From the cell containing the given text, extract its center point as (X, Y) coordinate. 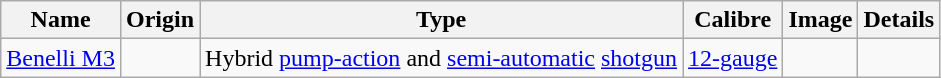
Details (899, 20)
Type (442, 20)
Calibre (733, 20)
Name (61, 20)
Benelli M3 (61, 58)
12-gauge (733, 58)
Origin (160, 20)
Hybrid pump-action and semi-automatic shotgun (442, 58)
Image (820, 20)
